Provide the (x, y) coordinate of the cell's center where the given text is located.  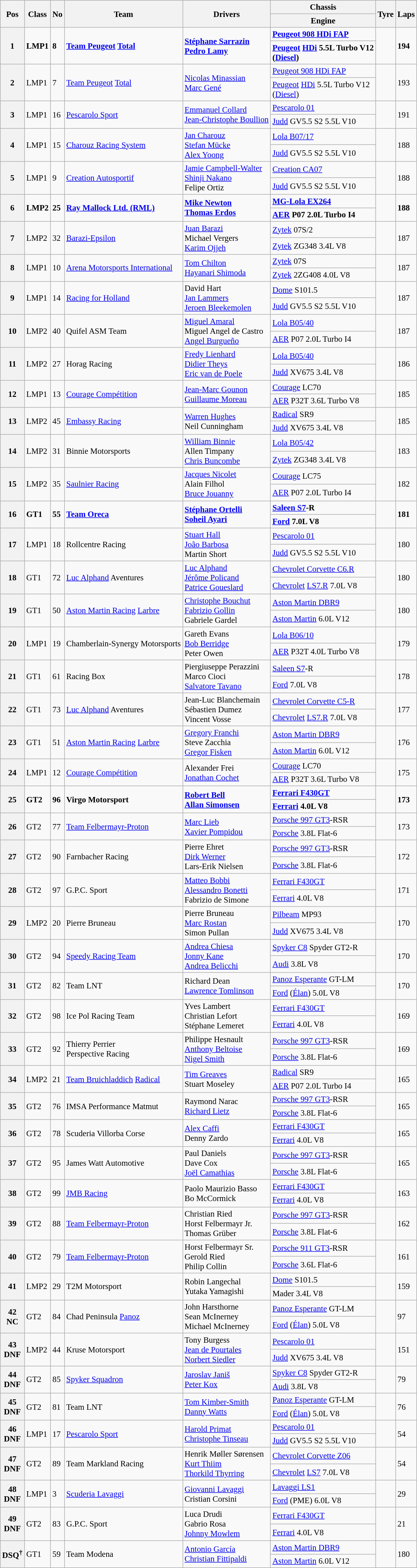
Christian Ried Horst Felbermayr Jr. Thomas Grüber (227, 1223)
Gareth Evans Bob Berridge Peter Owen (227, 643)
43DNF (12, 1350)
Chevrolet Corvette C6.R (323, 569)
Courage LC75 (323, 476)
William Binnie Allen Timpany Chris Buncombe (227, 451)
Alex Caffi Denny Zardo (227, 1133)
MG-Lola EX264 (323, 201)
Miguel Amaral Miguel Angel de Castro Angel Burgueño (227, 331)
AER P32T 4.0L Turbo V8 (323, 652)
1 (12, 46)
Mike Newton Thomas Erdos (227, 208)
176 (406, 743)
34 (12, 1079)
Horst Felbermayr Sr. Gerold Ried Philip Collin (227, 1257)
Pilbeam MP93 (323, 914)
James Watt Automotive (124, 1163)
Jaroslav Janiš Peter Kox (227, 1380)
Juan Barazi Michael Vergers Karim Ojjeh (227, 238)
Fredy Lienhard Didier Theys Eric van de Poele (227, 364)
46DNF (12, 1434)
47DNF (12, 1464)
Raymond Narac Richard Lietz (227, 1106)
Speedy Racing Team (124, 956)
Team (124, 14)
178 (406, 677)
Giovanni Lavaggi Cristian Corsini (227, 1494)
11 (12, 364)
Chassis (323, 7)
Tony Burgess Jean de Pourtales Norbert Siedler (227, 1350)
Saulnier Racing (124, 484)
182 (406, 484)
36 (12, 1133)
44DNF (12, 1380)
82 (57, 985)
Team Oreca (124, 514)
Lola B05/42 (323, 443)
Marc Lieb Xavier Pompidou (227, 827)
162 (406, 1223)
Mader 3.4L V8 (323, 1293)
Tyre (385, 14)
Jacques Nicolet Alain Filhol Bruce Jouanny (227, 484)
4 (12, 145)
55 (57, 514)
Virgo Motorsport (124, 799)
JMB Racing (124, 1193)
Christophe Bouchut Fabrizio Gollin Gabriele Gardel (227, 611)
Piergiuseppe Perazzini Marco Cioci Salvatore Tavano (227, 677)
Paolo Maurizio Basso Bo McCormick (227, 1193)
45 (57, 421)
61 (57, 677)
Team Markland Racing (124, 1464)
81 (57, 1407)
Porsche 911 GT3-RSR (323, 1248)
T2M Motorsport (124, 1286)
Richard Dean Lawrence Tomlinson (227, 985)
Jean-Luc Blanchemain Sébastien Dumez Vincent Vosse (227, 709)
78 (57, 1133)
Lavaggi LS1 (323, 1487)
Racing Box (124, 677)
Charouz Racing System (124, 145)
Luca Drudi Gabrio Rosa Johnny Mowlem (227, 1524)
Alexander Frei Jonathan Cochet (227, 773)
DSQ† (12, 1554)
163 (406, 1193)
Henrik Møller Sørensen Kurt Thiim Thorkild Thyrring (227, 1464)
Robin Langechal Yutaka Yamagishi (227, 1286)
Embassy Racing (124, 421)
Tom Kimber-Smith Danny Watts (227, 1407)
Tom Chilton Hayanari Shimoda (227, 268)
Emmanuel Collard Jean-Christophe Boullion (227, 115)
Jamie Campbell-Walter Shinji Nakano Felipe Ortiz (227, 178)
Scuderia Villorba Corse (124, 1133)
89 (57, 1464)
77 (57, 827)
186 (406, 364)
Binnie Motorsports (124, 451)
177 (406, 709)
44 (57, 1350)
Jan Charouz Stefan Mücke Alex Yoong (227, 145)
Jean-Marc Gounon Guillaume Moreau (227, 394)
26 (12, 827)
98 (57, 1016)
Matteo Bobbi Alessandro Bonetti Fabrizio de Simone (227, 890)
Warren Hughes Neil Cunningham (227, 421)
Pierre Bruneau Marc Rostan Simon Pullan (227, 923)
Barazi-Epsilon (124, 238)
Lola B07/17 (323, 137)
Yves Lambert Christian Lefort Stéphane Lemeret (227, 1016)
Horag Racing (124, 364)
IMSA Performance Matmut (124, 1106)
50 (57, 611)
Zytek 2ZG408 4.0L V8 (323, 275)
Robert Bell Allan Simonsen (227, 799)
Creation Autosportif (124, 178)
181 (406, 514)
Ray Mallock Ltd. (RML) (124, 208)
51 (57, 743)
28 (12, 890)
Chevrolet LS7 7.0L V8 (323, 1472)
No (57, 14)
Chevrolet Corvette Z06 (323, 1456)
23 (12, 743)
Stéphane Sarrazin Pedro Lamy (227, 46)
85 (57, 1380)
45DNF (12, 1407)
5 (12, 178)
Rollcentre Racing (124, 544)
159 (406, 1286)
94 (57, 956)
Quifel ASM Team (124, 331)
42NC (12, 1317)
72 (57, 577)
Laps (406, 14)
Pierre Bruneau (124, 923)
90 (57, 857)
Andrea Chiesa Jonny Kane Andrea Belicchi (227, 956)
Team Modena (124, 1554)
171 (406, 890)
48DNF (12, 1494)
Spyker Squadron (124, 1380)
Pos (12, 14)
2 (12, 83)
151 (406, 1350)
Ford (PME) 6.0L V8 (323, 1501)
Arena Motorsports International (124, 268)
Zytek 07S/2 (323, 230)
Thierry Perrier Perspective Racing (124, 1049)
33 (12, 1049)
96 (57, 799)
Scuderia Lavaggi (124, 1494)
Ice Pol Racing Team (124, 1016)
99 (57, 1193)
49DNF (12, 1524)
194 (406, 46)
30 (12, 956)
Luc Alphand Jérôme Policand Patrice Goueslard (227, 577)
Tim Greaves Stuart Moseley (227, 1079)
191 (406, 115)
22 (12, 709)
179 (406, 643)
Harold Primat Christophe Tinseau (227, 1434)
41 (12, 1286)
Drivers (227, 14)
Lola B06/10 (323, 635)
David Hart Jan Lammers Jeroen Bleekemolen (227, 298)
Chamberlain-Synergy Motorsports (124, 643)
24 (12, 773)
Chad Peninsula Panoz (124, 1317)
161 (406, 1257)
Stéphane Ortelli Soheil Ayari (227, 514)
Porsche 3.6L Flat-6 (323, 1265)
Antonio García Christian Fittipaldi (227, 1554)
Farnbacher Racing (124, 857)
183 (406, 451)
Nicolas Minassian Marc Gené (227, 83)
Racing for Holland (124, 298)
172 (406, 857)
Philippe Hesnault Anthony Beltoise Nigel Smith (227, 1049)
73 (57, 709)
Gregory Franchi Steve Zacchia Gregor Fisken (227, 743)
Team Bruichladdich Radical (124, 1079)
59 (57, 1554)
Paul Daniels Dave Cox Joël Camathias (227, 1163)
Engine (323, 21)
37 (12, 1163)
38 (12, 1193)
Chevrolet Corvette C5-R (323, 701)
John Harsthorne Sean McInerney Michael McInerney (227, 1317)
39 (12, 1223)
193 (406, 83)
84 (57, 1317)
6 (12, 208)
83 (57, 1524)
88 (57, 1223)
175 (406, 773)
Stuart Hall João Barbosa Martin Short (227, 544)
95 (57, 1163)
Creation CA07 (323, 169)
92 (57, 1049)
Kruse Motorsport (124, 1350)
Class (37, 14)
Zytek 07S (323, 261)
Pierre Ehret Dirk Werner Lars-Erik Nielsen (227, 857)
